Locate the cell with the specified text and output its (X, Y) center coordinate. 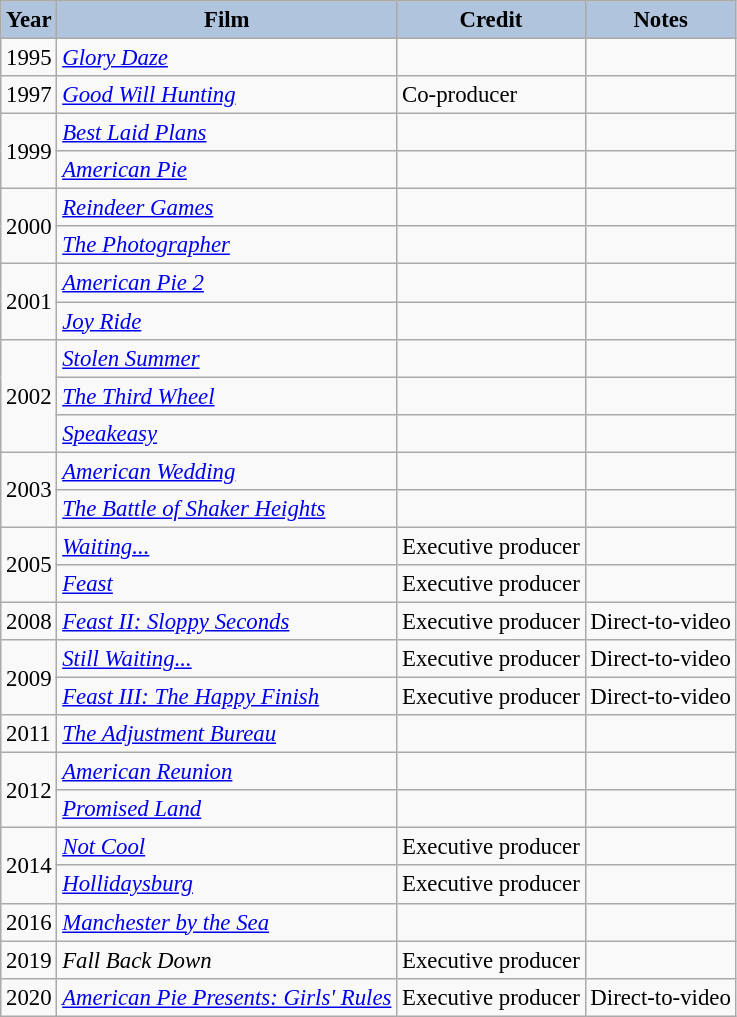
American Pie 2 (227, 283)
2003 (29, 490)
Manchester by the Sea (227, 922)
2009 (29, 678)
The Adjustment Bureau (227, 734)
Waiting... (227, 546)
American Pie Presents: Girls' Rules (227, 997)
Feast II: Sloppy Seconds (227, 621)
Year (29, 20)
American Pie (227, 170)
American Wedding (227, 471)
Best Laid Plans (227, 133)
Feast (227, 584)
Joy Ride (227, 321)
1995 (29, 58)
2002 (29, 396)
Reindeer Games (227, 208)
2019 (29, 960)
2001 (29, 302)
Notes (660, 20)
2014 (29, 866)
The Battle of Shaker Heights (227, 509)
American Reunion (227, 772)
Not Cool (227, 847)
Promised Land (227, 809)
The Third Wheel (227, 396)
The Photographer (227, 245)
2005 (29, 564)
2016 (29, 922)
Good Will Hunting (227, 95)
Glory Daze (227, 58)
2011 (29, 734)
1999 (29, 152)
Feast III: The Happy Finish (227, 697)
2020 (29, 997)
2000 (29, 226)
Hollidaysburg (227, 885)
Fall Back Down (227, 960)
Stolen Summer (227, 358)
2012 (29, 790)
Still Waiting... (227, 659)
Film (227, 20)
Co-producer (491, 95)
Credit (491, 20)
1997 (29, 95)
2008 (29, 621)
Speakeasy (227, 433)
